From the cell containing the given text, extract its center point as (x, y) coordinate. 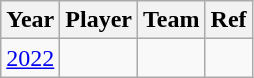
Year (30, 20)
Player (99, 20)
Team (172, 20)
Ref (228, 20)
2022 (30, 58)
